From the cell containing the given text, extract its center point as [x, y] coordinate. 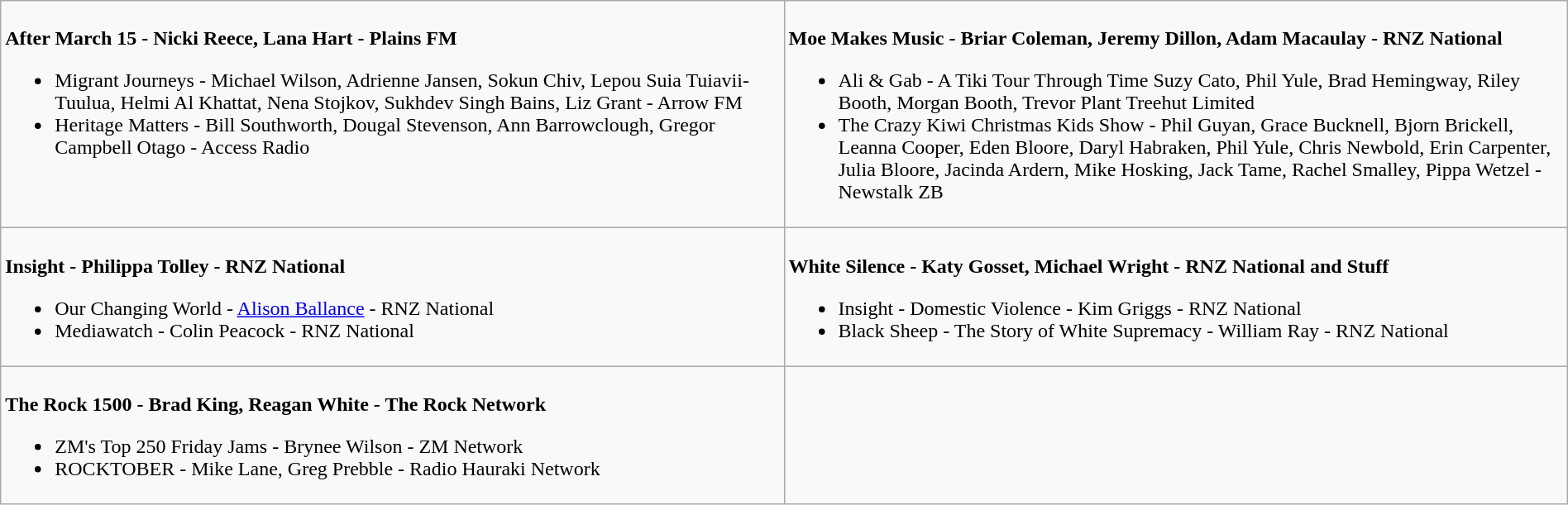
Insight - Philippa Tolley - RNZ NationalOur Changing World - Alison Ballance - RNZ NationalMediawatch - Colin Peacock - RNZ National [392, 298]
